Find where the given text appears and provide that cell's center as (X, Y) coordinate. 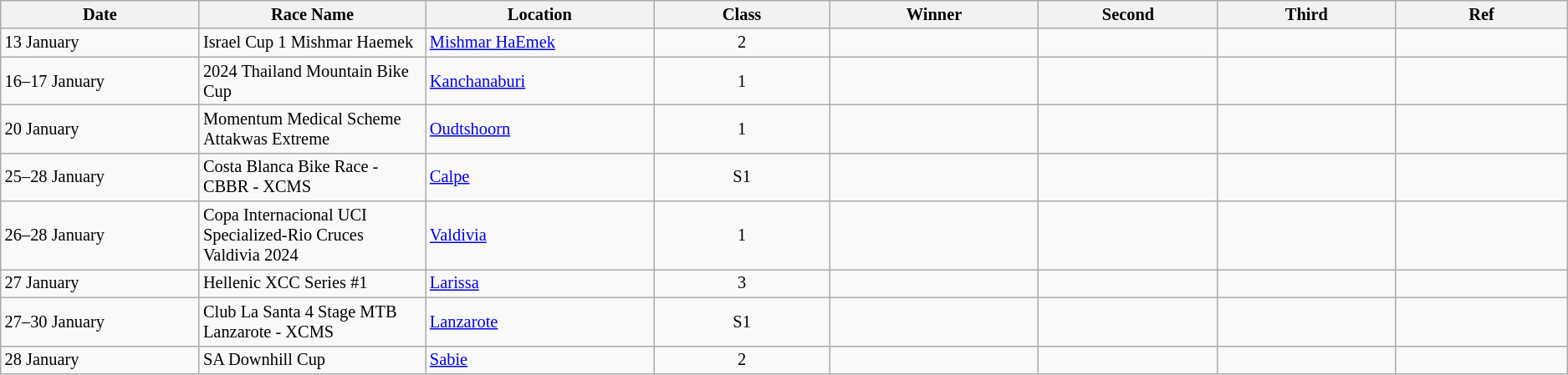
13 January (100, 43)
16–17 January (100, 81)
Race Name (313, 14)
Valdivia (540, 236)
2024 Thailand Mountain Bike Cup (313, 81)
Winner (933, 14)
27 January (100, 283)
Sabie (540, 360)
SA Downhill Cup (313, 360)
Date (100, 14)
28 January (100, 360)
27–30 January (100, 322)
Larissa (540, 283)
20 January (100, 129)
Ref (1482, 14)
26–28 January (100, 236)
Israel Cup 1 Mishmar Haemek (313, 43)
Lanzarote (540, 322)
Location (540, 14)
25–28 January (100, 177)
Oudtshoorn (540, 129)
Hellenic XCC Series #1 (313, 283)
Momentum Medical Scheme Attakwas Extreme (313, 129)
Copa Internacional UCI Specialized-Rio Cruces Valdivia 2024 (313, 236)
Mishmar HaEmek (540, 43)
Calpe (540, 177)
Second (1129, 14)
Class (743, 14)
Costa Blanca Bike Race - CBBR - XCMS (313, 177)
Third (1306, 14)
3 (743, 283)
Club La Santa 4 Stage MTB Lanzarote - XCMS (313, 322)
Kanchanaburi (540, 81)
